Capture the cell that displays the provided text and extract its (X, Y) central coordinate. 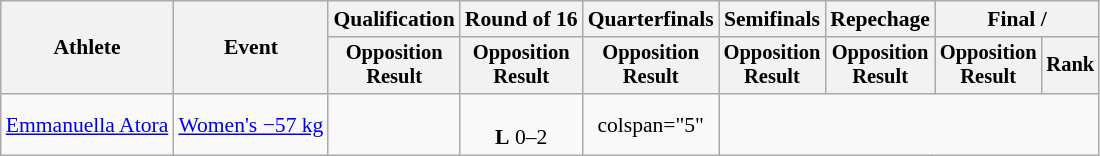
Event (250, 48)
Quarterfinals (651, 19)
colspan="5" (651, 124)
Qualification (394, 19)
Women's −57 kg (250, 124)
Semifinals (772, 19)
L 0–2 (522, 124)
Final / (1017, 19)
Round of 16 (522, 19)
Athlete (88, 48)
Emmanuella Atora (88, 124)
Rank (1070, 66)
Repechage (880, 19)
